Scan for the cell matching the given text and deliver its [X, Y] coordinate at center. 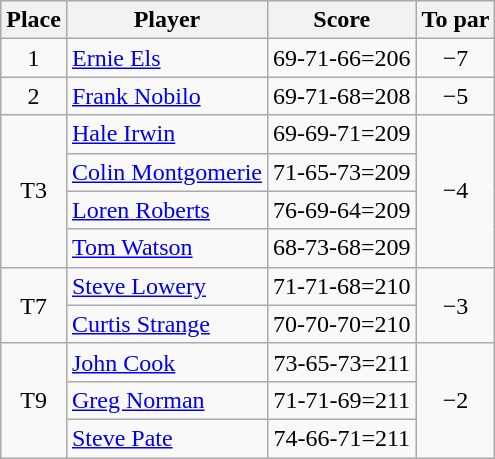
68-73-68=209 [342, 248]
Curtis Strange [166, 324]
71-71-68=210 [342, 286]
Player [166, 20]
−3 [456, 305]
74-66-71=211 [342, 438]
76-69-64=209 [342, 210]
69-71-68=208 [342, 96]
69-71-66=206 [342, 58]
T9 [34, 400]
John Cook [166, 362]
Frank Nobilo [166, 96]
Ernie Els [166, 58]
Greg Norman [166, 400]
1 [34, 58]
To par [456, 20]
Tom Watson [166, 248]
Place [34, 20]
73-65-73=211 [342, 362]
Steve Pate [166, 438]
−4 [456, 191]
Steve Lowery [166, 286]
Loren Roberts [166, 210]
−2 [456, 400]
T3 [34, 191]
Colin Montgomerie [166, 172]
70-70-70=210 [342, 324]
2 [34, 96]
71-65-73=209 [342, 172]
71-71-69=211 [342, 400]
Hale Irwin [166, 134]
Score [342, 20]
−5 [456, 96]
−7 [456, 58]
69-69-71=209 [342, 134]
T7 [34, 305]
